Locate the cell with the specified text and output its (X, Y) center coordinate. 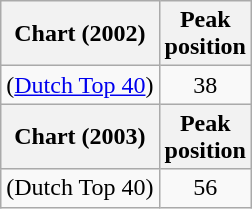
Chart (2003) (80, 136)
Chart (2002) (80, 34)
56 (205, 188)
38 (205, 85)
